Capture the cell that displays the provided text and extract its (x, y) central coordinate. 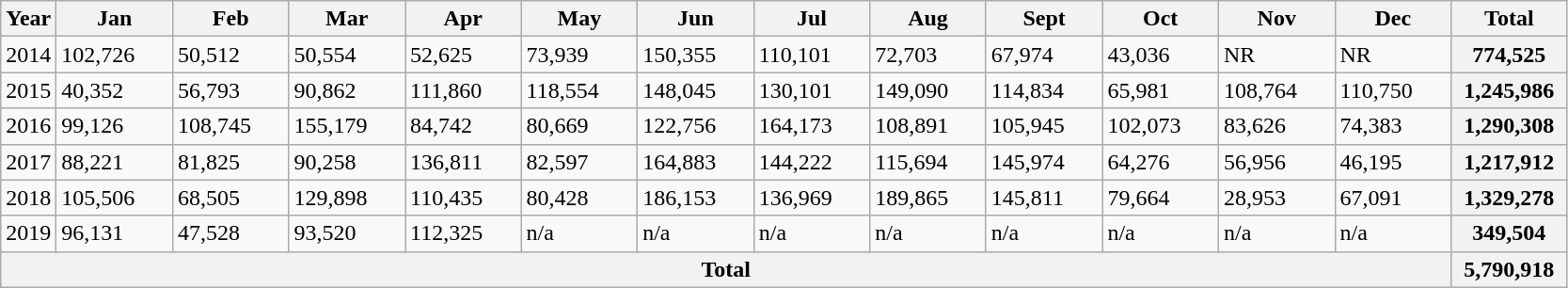
28,953 (1276, 198)
186,153 (696, 198)
108,891 (928, 126)
1,245,986 (1510, 90)
65,981 (1161, 90)
1,329,278 (1510, 198)
Nov (1276, 19)
96,131 (115, 233)
83,626 (1276, 126)
1,290,308 (1510, 126)
2016 (28, 126)
2018 (28, 198)
68,505 (230, 198)
149,090 (928, 90)
Dec (1393, 19)
136,811 (463, 162)
145,811 (1044, 198)
774,525 (1510, 55)
111,860 (463, 90)
110,435 (463, 198)
90,258 (347, 162)
74,383 (1393, 126)
150,355 (696, 55)
102,073 (1161, 126)
2019 (28, 233)
118,554 (579, 90)
110,101 (812, 55)
Aug (928, 19)
105,506 (115, 198)
50,512 (230, 55)
79,664 (1161, 198)
73,939 (579, 55)
Sept (1044, 19)
102,726 (115, 55)
90,862 (347, 90)
112,325 (463, 233)
93,520 (347, 233)
84,742 (463, 126)
88,221 (115, 162)
47,528 (230, 233)
164,883 (696, 162)
80,669 (579, 126)
56,956 (1276, 162)
105,945 (1044, 126)
82,597 (579, 162)
67,091 (1393, 198)
72,703 (928, 55)
108,764 (1276, 90)
May (579, 19)
64,276 (1161, 162)
40,352 (115, 90)
2015 (28, 90)
349,504 (1510, 233)
67,974 (1044, 55)
Jul (812, 19)
99,126 (115, 126)
Oct (1161, 19)
56,793 (230, 90)
52,625 (463, 55)
110,750 (1393, 90)
43,036 (1161, 55)
Feb (230, 19)
164,173 (812, 126)
46,195 (1393, 162)
1,217,912 (1510, 162)
Year (28, 19)
155,179 (347, 126)
50,554 (347, 55)
80,428 (579, 198)
108,745 (230, 126)
Jan (115, 19)
Mar (347, 19)
136,969 (812, 198)
2017 (28, 162)
2014 (28, 55)
129,898 (347, 198)
5,790,918 (1510, 269)
Apr (463, 19)
189,865 (928, 198)
145,974 (1044, 162)
Jun (696, 19)
114,834 (1044, 90)
130,101 (812, 90)
122,756 (696, 126)
144,222 (812, 162)
81,825 (230, 162)
148,045 (696, 90)
115,694 (928, 162)
